Extract the (x, y) coordinate from the center of the cell holding the provided text.  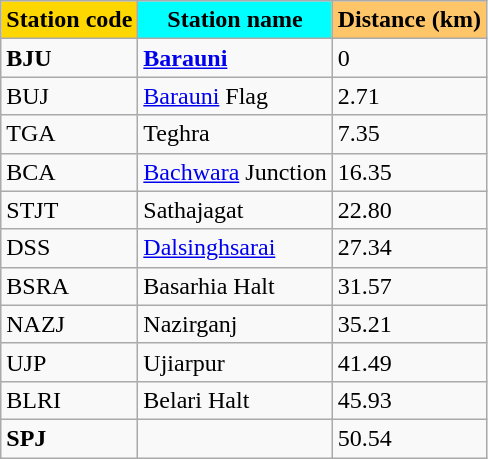
Dalsinghsarai (235, 248)
Belari Halt (235, 400)
Barauni Flag (235, 96)
Station name (235, 20)
Distance (km) (409, 20)
35.21 (409, 324)
31.57 (409, 286)
Teghra (235, 134)
16.35 (409, 172)
50.54 (409, 438)
TGA (70, 134)
7.35 (409, 134)
BUJ (70, 96)
Station code (70, 20)
45.93 (409, 400)
Nazirganj (235, 324)
2.71 (409, 96)
Barauni (235, 58)
22.80 (409, 210)
NAZJ (70, 324)
BCA (70, 172)
DSS (70, 248)
Sathajagat (235, 210)
41.49 (409, 362)
Bachwara Junction (235, 172)
Ujiarpur (235, 362)
27.34 (409, 248)
BLRI (70, 400)
BJU (70, 58)
BSRA (70, 286)
UJP (70, 362)
SPJ (70, 438)
STJT (70, 210)
0 (409, 58)
Basarhia Halt (235, 286)
